Search for the cell housing the specified text and yield its (X, Y) center coordinate. 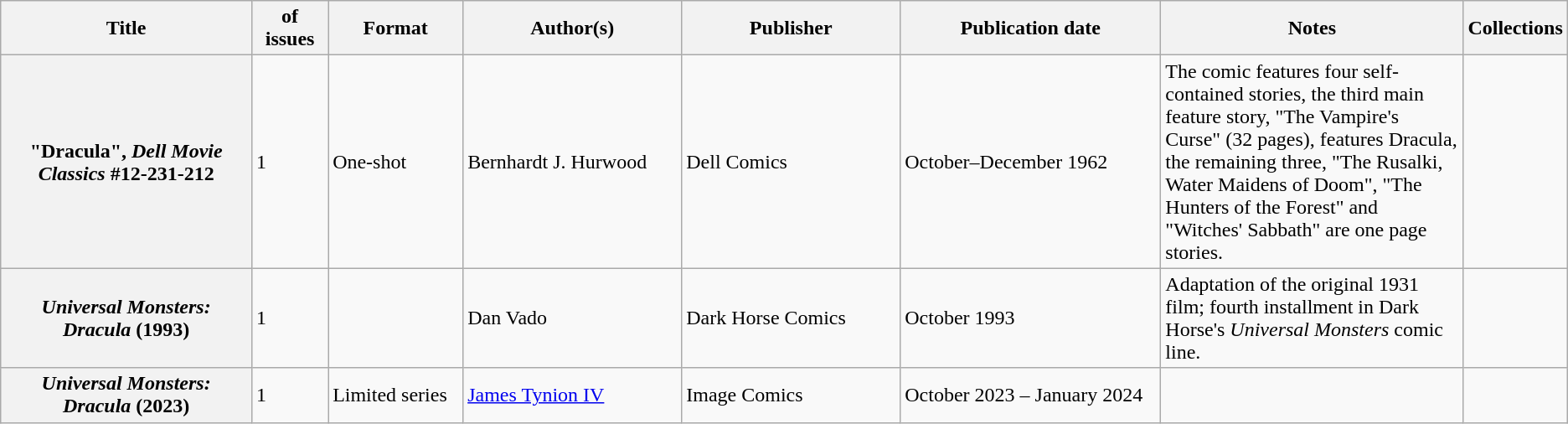
Notes (1312, 28)
Publication date (1030, 28)
October 2023 – January 2024 (1030, 396)
Title (126, 28)
Universal Monsters: Dracula (2023) (126, 396)
Format (395, 28)
James Tynion IV (573, 396)
Limited series (395, 396)
"Dracula", Dell Movie Classics #12-231-212 (126, 162)
October 1993 (1030, 318)
of issues (290, 28)
Collections (1515, 28)
One-shot (395, 162)
Bernhardt J. Hurwood (573, 162)
Dan Vado (573, 318)
Universal Monsters: Dracula (1993) (126, 318)
October–December 1962 (1030, 162)
Image Comics (791, 396)
Publisher (791, 28)
Author(s) (573, 28)
Dark Horse Comics (791, 318)
Adaptation of the original 1931 film; fourth installment in Dark Horse's Universal Monsters comic line. (1312, 318)
Dell Comics (791, 162)
